Capture the cell that displays the provided text and extract its [x, y] central coordinate. 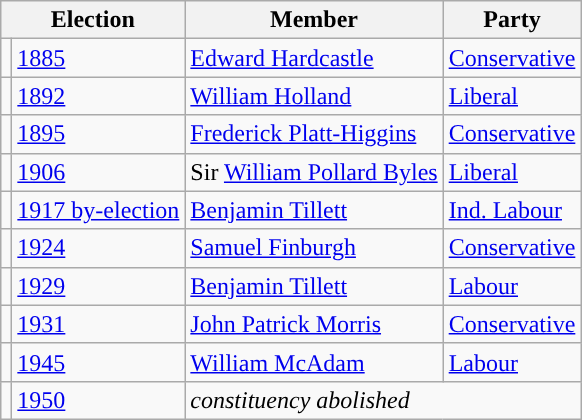
Election [93, 20]
1885 [98, 58]
1917 by-election [98, 210]
1895 [98, 134]
constituency abolished [383, 400]
1924 [98, 248]
1929 [98, 286]
Party [512, 20]
Edward Hardcastle [314, 58]
Samuel Finburgh [314, 248]
William Holland [314, 96]
William McAdam [314, 362]
1950 [98, 400]
1892 [98, 96]
1945 [98, 362]
John Patrick Morris [314, 324]
1906 [98, 172]
Member [314, 20]
1931 [98, 324]
Ind. Labour [512, 210]
Sir William Pollard Byles [314, 172]
Frederick Platt-Higgins [314, 134]
